Search for the cell housing the specified text and yield its (x, y) center coordinate. 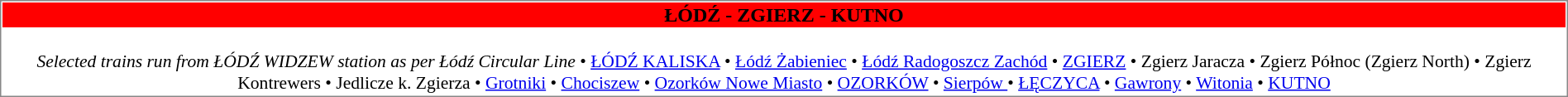
ŁÓDŹ - ZGIERZ - KUTNO (784, 15)
